Identify which cell holds the provided text, then report its (X, Y) central coordinate. 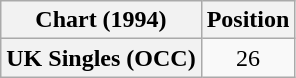
Position (248, 20)
UK Singles (OCC) (101, 58)
26 (248, 58)
Chart (1994) (101, 20)
